Search for the cell housing the specified text and yield its (X, Y) center coordinate. 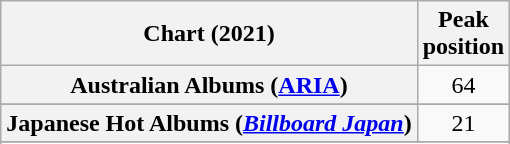
Japanese Hot Albums (Billboard Japan) (209, 123)
64 (463, 85)
Chart (2021) (209, 34)
Australian Albums (ARIA) (209, 85)
21 (463, 123)
Peakposition (463, 34)
